Return (X, Y) of the center of cell containing provided text 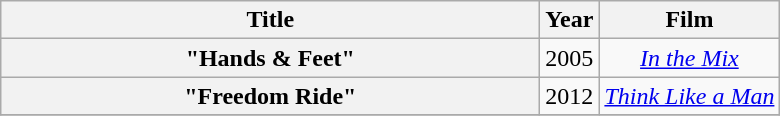
2005 (570, 58)
Title (270, 20)
In the Mix (690, 58)
2012 (570, 96)
Film (690, 20)
"Freedom Ride" (270, 96)
"Hands & Feet" (270, 58)
Year (570, 20)
Think Like a Man (690, 96)
